Capture the cell that displays the provided text and extract its (x, y) central coordinate. 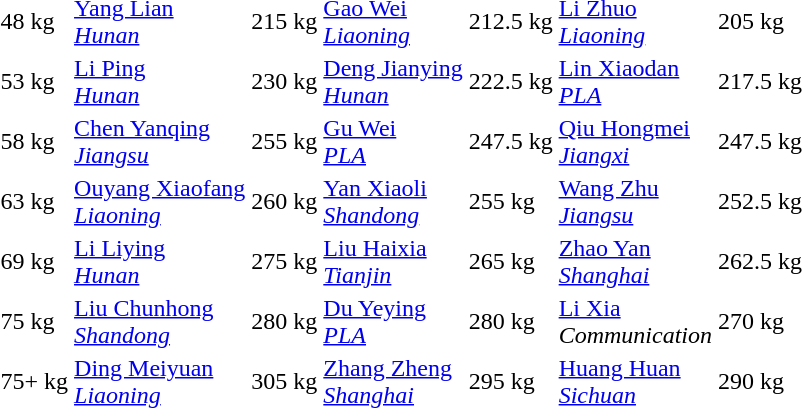
Chen YanqingJiangsu (160, 142)
Du YeyingPLA (393, 322)
230 kg (284, 82)
Li PingHunan (160, 82)
Qiu HongmeiJiangxi (635, 142)
260 kg (284, 202)
Li XiaCommunication (635, 322)
Li LiyingHunan (160, 262)
Liu ChunhongShandong (160, 322)
Zhao YanShanghai (635, 262)
Yan XiaoliShandong (393, 202)
Deng JianyingHunan (393, 82)
275 kg (284, 262)
Wang ZhuJiangsu (635, 202)
Lin XiaodanPLA (635, 82)
Liu HaixiaTianjin (393, 262)
247.5 kg (510, 142)
265 kg (510, 262)
Ouyang XiaofangLiaoning (160, 202)
Gu WeiPLA (393, 142)
222.5 kg (510, 82)
